Pinpoint the cell where the given text exists, returning its (X, Y) midpoint coordinate. 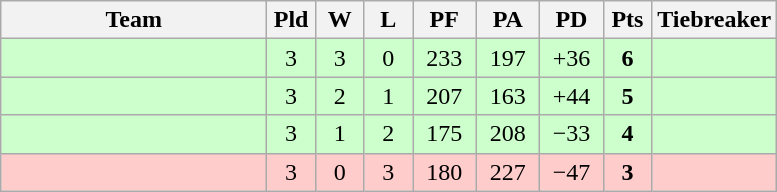
Team (134, 20)
+44 (572, 96)
208 (508, 134)
PA (508, 20)
Pts (628, 20)
L (388, 20)
163 (508, 96)
180 (444, 172)
5 (628, 96)
−33 (572, 134)
4 (628, 134)
207 (444, 96)
175 (444, 134)
6 (628, 58)
Tiebreaker (714, 20)
W (340, 20)
Pld (292, 20)
+36 (572, 58)
−47 (572, 172)
197 (508, 58)
233 (444, 58)
PD (572, 20)
PF (444, 20)
227 (508, 172)
